Detect which cell encompasses the target text, then output its (X, Y) center coordinate. 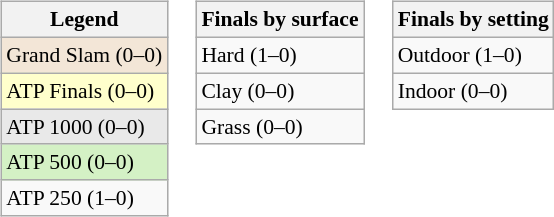
Outdoor (1–0) (474, 55)
Finals by setting (474, 20)
ATP Finals (0–0) (84, 91)
Finals by surface (280, 20)
Grand Slam (0–0) (84, 55)
ATP 1000 (0–0) (84, 127)
Grass (0–0) (280, 127)
ATP 250 (1–0) (84, 198)
ATP 500 (0–0) (84, 162)
Clay (0–0) (280, 91)
Hard (1–0) (280, 55)
Indoor (0–0) (474, 91)
Legend (84, 20)
